From the cell containing the given text, extract its center point as (x, y) coordinate. 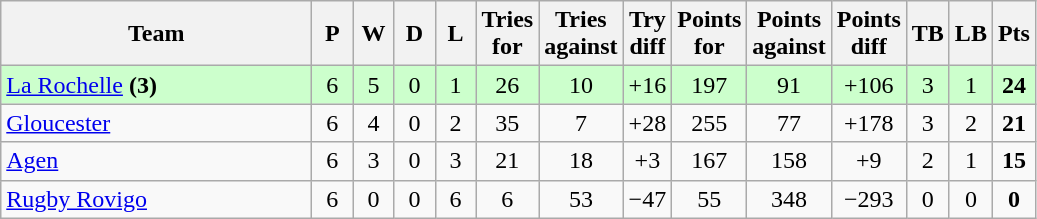
W (374, 34)
91 (789, 85)
+106 (868, 85)
Agen (156, 161)
26 (508, 85)
18 (581, 161)
+3 (648, 161)
P (332, 34)
167 (710, 161)
+9 (868, 161)
Points diff (868, 34)
+16 (648, 85)
53 (581, 199)
Points for (710, 34)
+178 (868, 123)
10 (581, 85)
Points against (789, 34)
−293 (868, 199)
Tries for (508, 34)
D (414, 34)
Pts (1014, 34)
77 (789, 123)
158 (789, 161)
24 (1014, 85)
LB (970, 34)
Gloucester (156, 123)
255 (710, 123)
TB (928, 34)
+28 (648, 123)
15 (1014, 161)
4 (374, 123)
7 (581, 123)
Rugby Rovigo (156, 199)
35 (508, 123)
L (456, 34)
−47 (648, 199)
5 (374, 85)
197 (710, 85)
348 (789, 199)
La Rochelle (3) (156, 85)
Tries against (581, 34)
55 (710, 199)
Team (156, 34)
Try diff (648, 34)
